Return the [X, Y] coordinate for the center point of the cell that contains the specified text.  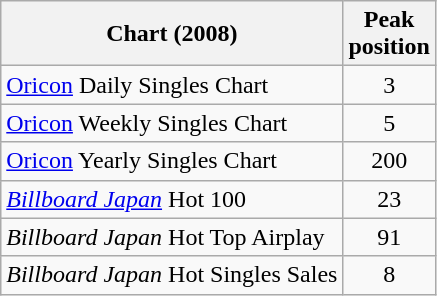
Billboard Japan Hot Singles Sales [172, 275]
3 [389, 85]
5 [389, 123]
91 [389, 237]
23 [389, 199]
Billboard Japan Hot 100 [172, 199]
Chart (2008) [172, 34]
8 [389, 275]
Oricon Daily Singles Chart [172, 85]
200 [389, 161]
Peakposition [389, 34]
Oricon Weekly Singles Chart [172, 123]
Billboard Japan Hot Top Airplay [172, 237]
Oricon Yearly Singles Chart [172, 161]
